Provide the (X, Y) coordinate of the cell's center where the given text is located.  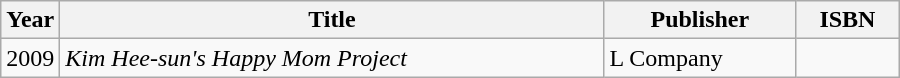
L Company (700, 58)
Publisher (700, 20)
Title (332, 20)
Year (30, 20)
ISBN (848, 20)
2009 (30, 58)
Kim Hee-sun's Happy Mom Project (332, 58)
